Return the (X, Y) coordinate for the center point of the cell that contains the specified text.  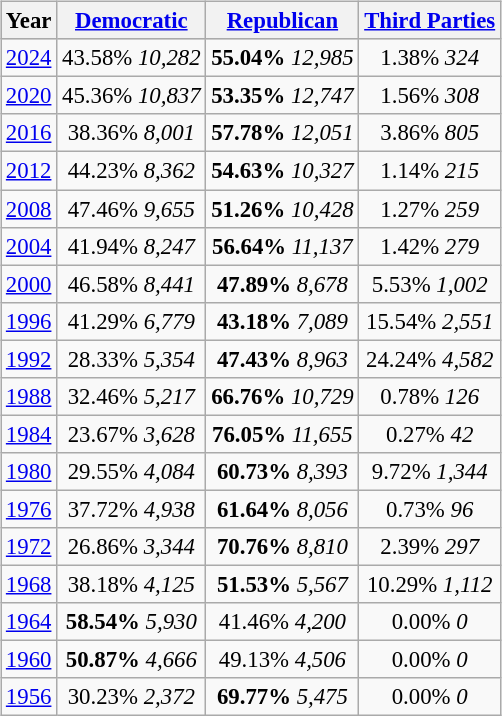
1992 (29, 359)
Third Parties (430, 21)
58.54% 5,930 (132, 622)
60.73% 8,393 (282, 472)
10.29% 1,112 (430, 584)
24.24% 4,582 (430, 359)
1980 (29, 472)
37.72% 4,938 (132, 509)
1.27% 259 (430, 209)
57.78% 12,051 (282, 133)
44.23% 8,362 (132, 171)
23.67% 3,628 (132, 434)
2004 (29, 246)
28.33% 5,354 (132, 359)
29.55% 4,084 (132, 472)
41.29% 6,779 (132, 321)
41.46% 4,200 (282, 622)
2020 (29, 96)
49.13% 4,506 (282, 660)
2008 (29, 209)
43.18% 7,089 (282, 321)
15.54% 2,551 (430, 321)
1.56% 308 (430, 96)
1964 (29, 622)
1976 (29, 509)
50.87% 4,666 (132, 660)
Republican (282, 21)
69.77% 5,475 (282, 697)
5.53% 1,002 (430, 284)
2.39% 297 (430, 547)
1.38% 324 (430, 58)
0.78% 126 (430, 396)
38.36% 8,001 (132, 133)
45.36% 10,837 (132, 96)
3.86% 805 (430, 133)
1960 (29, 660)
26.86% 3,344 (132, 547)
1.42% 279 (430, 246)
0.27% 42 (430, 434)
2024 (29, 58)
0.73% 96 (430, 509)
70.76% 8,810 (282, 547)
1984 (29, 434)
47.46% 9,655 (132, 209)
38.18% 4,125 (132, 584)
53.35% 12,747 (282, 96)
1988 (29, 396)
Democratic (132, 21)
51.53% 5,567 (282, 584)
32.46% 5,217 (132, 396)
1972 (29, 547)
1956 (29, 697)
Year (29, 21)
47.89% 8,678 (282, 284)
56.64% 11,137 (282, 246)
61.64% 8,056 (282, 509)
51.26% 10,428 (282, 209)
76.05% 11,655 (282, 434)
2000 (29, 284)
9.72% 1,344 (430, 472)
54.63% 10,327 (282, 171)
2012 (29, 171)
66.76% 10,729 (282, 396)
43.58% 10,282 (132, 58)
1968 (29, 584)
1996 (29, 321)
41.94% 8,247 (132, 246)
47.43% 8,963 (282, 359)
30.23% 2,372 (132, 697)
46.58% 8,441 (132, 284)
55.04% 12,985 (282, 58)
1.14% 215 (430, 171)
2016 (29, 133)
